Find where the given text appears and provide that cell's center as (x, y) coordinate. 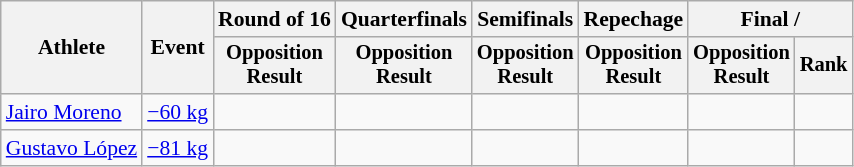
Quarterfinals (404, 19)
Rank (824, 66)
Jairo Moreno (72, 112)
Repechage (634, 19)
Athlete (72, 48)
−81 kg (178, 148)
Round of 16 (274, 19)
Gustavo López (72, 148)
Event (178, 48)
−60 kg (178, 112)
Semifinals (526, 19)
Final / (770, 19)
